Locate the cell with the specified text and output its (x, y) center coordinate. 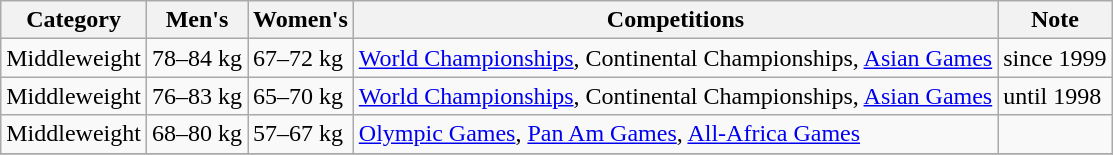
until 1998 (1055, 96)
Women's (301, 20)
67–72 kg (301, 58)
65–70 kg (301, 96)
78–84 kg (196, 58)
Men's (196, 20)
Competitions (675, 20)
76–83 kg (196, 96)
Note (1055, 20)
Olympic Games, Pan Am Games, All-Africa Games (675, 134)
since 1999 (1055, 58)
68–80 kg (196, 134)
57–67 kg (301, 134)
Category (74, 20)
